Detect which cell encompasses the target text, then output its (X, Y) center coordinate. 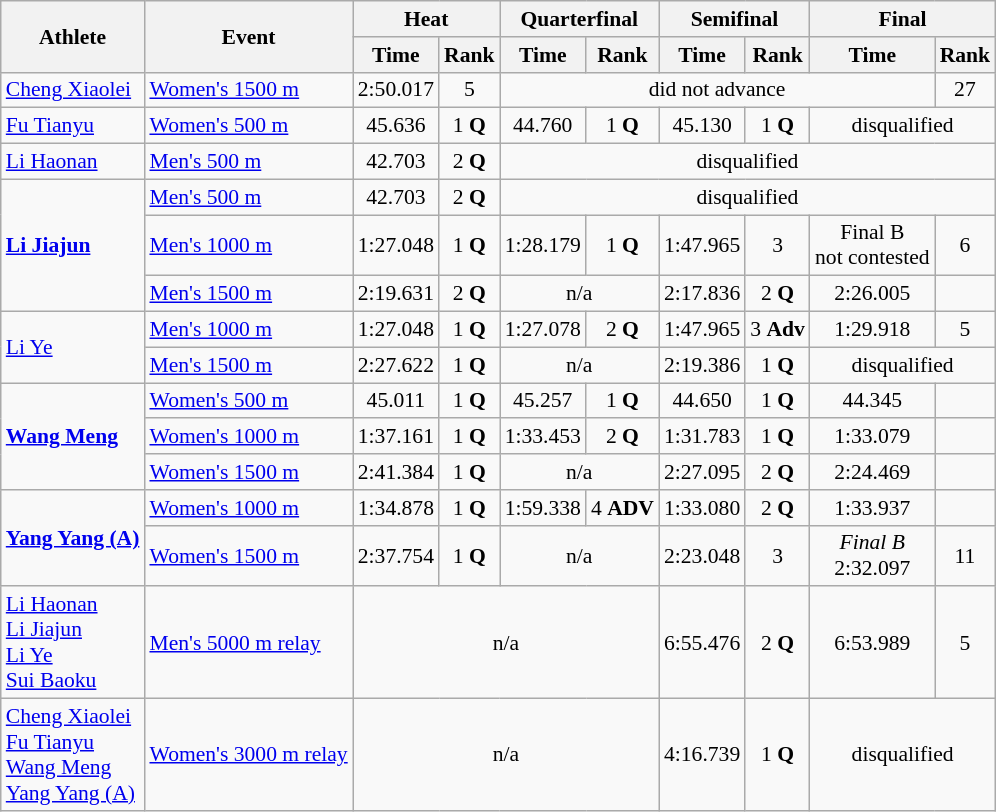
2:19.386 (702, 365)
1:31.783 (702, 437)
27 (966, 90)
Li Haonan (73, 162)
Heat (426, 19)
45.636 (396, 126)
45.257 (543, 401)
1:27.078 (543, 330)
6 (966, 246)
Yang Yang (A) (73, 538)
Wang Meng (73, 436)
6:53.989 (872, 643)
1:28.179 (543, 246)
Final (902, 19)
2:24.469 (872, 472)
2:23.048 (702, 556)
Li HaonanLi JiajunLi YeSui Baoku (73, 643)
44.650 (702, 401)
Men's 5000 m relay (248, 643)
1:29.918 (872, 330)
1:33.937 (872, 508)
Semifinal (734, 19)
6:55.476 (702, 643)
Fu Tianyu (73, 126)
2:19.631 (396, 294)
11 (966, 556)
2:26.005 (872, 294)
Women's 3000 m relay (248, 755)
2:27.095 (702, 472)
2:41.384 (396, 472)
2:27.622 (396, 365)
2:37.754 (396, 556)
1:33.080 (702, 508)
3 Adv (778, 330)
2:17.836 (702, 294)
Event (248, 36)
Athlete (73, 36)
1:33.079 (872, 437)
Quarterfinal (580, 19)
Cheng Xiaolei (73, 90)
Li Ye (73, 348)
4:16.739 (702, 755)
44.760 (543, 126)
1:37.161 (396, 437)
2:50.017 (396, 90)
45.011 (396, 401)
Final B 2:32.097 (872, 556)
did not advance (718, 90)
Li Jiajun (73, 245)
45.130 (702, 126)
Cheng XiaoleiFu TianyuWang MengYang Yang (A) (73, 755)
4 ADV (622, 508)
Final Bnot contested (872, 246)
1:34.878 (396, 508)
44.345 (872, 401)
1:33.453 (543, 437)
1:59.338 (543, 508)
